Determine the [X, Y] coordinate at the center of the cell enclosing the given text.  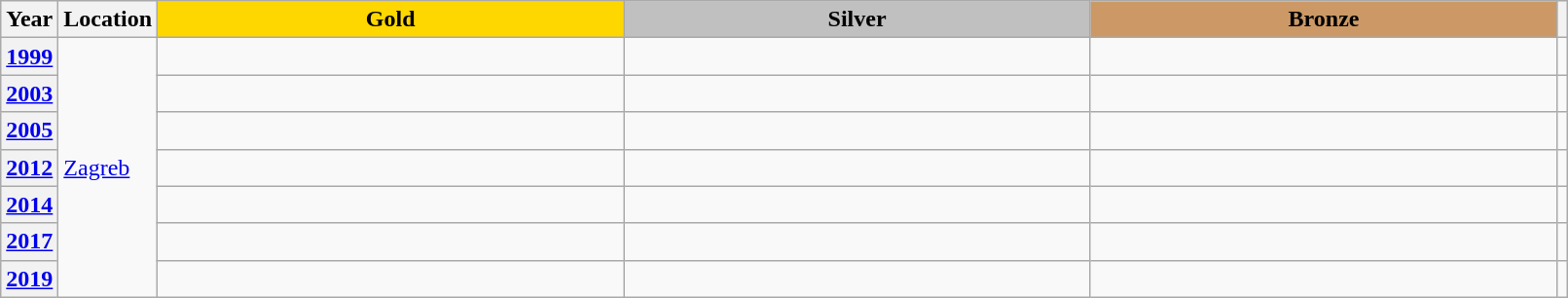
1999 [29, 56]
2005 [29, 130]
Location [108, 19]
Zagreb [108, 168]
Gold [391, 19]
2019 [29, 279]
2014 [29, 205]
Silver [857, 19]
Year [29, 19]
2017 [29, 242]
Bronze [1324, 19]
2012 [29, 168]
2003 [29, 93]
